Return [x, y] of the center of cell containing provided text 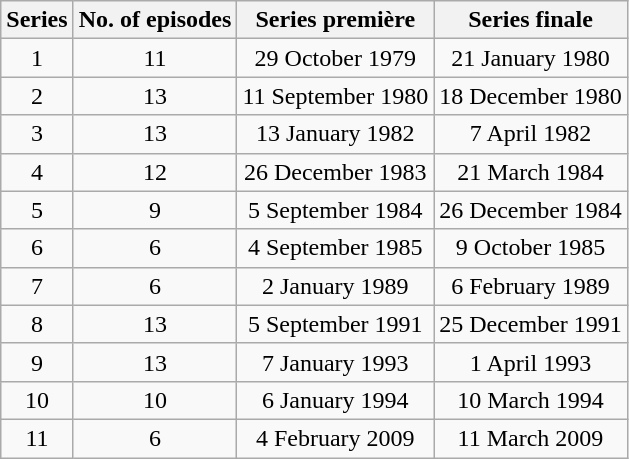
2 [37, 96]
8 [37, 324]
7 April 1982 [531, 134]
7 January 1993 [336, 362]
26 December 1984 [531, 210]
Series [37, 20]
1 April 1993 [531, 362]
No. of episodes [155, 20]
18 December 1980 [531, 96]
4 [37, 172]
21 January 1980 [531, 58]
Series finale [531, 20]
9 October 1985 [531, 248]
Series première [336, 20]
25 December 1991 [531, 324]
12 [155, 172]
11 September 1980 [336, 96]
4 September 1985 [336, 248]
13 January 1982 [336, 134]
10 March 1994 [531, 400]
7 [37, 286]
11 March 2009 [531, 438]
5 [37, 210]
26 December 1983 [336, 172]
6 January 1994 [336, 400]
3 [37, 134]
2 January 1989 [336, 286]
6 February 1989 [531, 286]
5 September 1984 [336, 210]
5 September 1991 [336, 324]
21 March 1984 [531, 172]
4 February 2009 [336, 438]
29 October 1979 [336, 58]
1 [37, 58]
